From the cell containing the given text, extract its center point as (X, Y) coordinate. 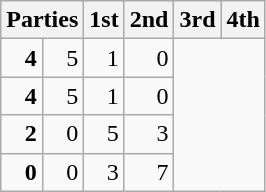
1st (104, 20)
4th (243, 20)
3rd (198, 20)
7 (149, 172)
Parties (42, 20)
2 (22, 134)
2nd (149, 20)
